Pinpoint the cell where the given text exists, returning its (x, y) midpoint coordinate. 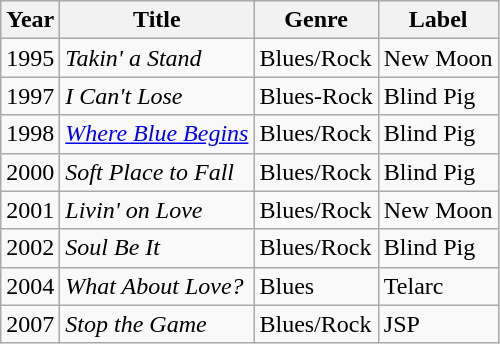
1998 (30, 134)
Telarc (438, 286)
What About Love? (157, 286)
Stop the Game (157, 324)
2007 (30, 324)
Soul Be It (157, 248)
Takin' a Stand (157, 58)
Soft Place to Fall (157, 172)
Blues-Rock (316, 96)
Year (30, 20)
2001 (30, 210)
2002 (30, 248)
I Can't Lose (157, 96)
2004 (30, 286)
2000 (30, 172)
JSP (438, 324)
Genre (316, 20)
Blues (316, 286)
1997 (30, 96)
Livin' on Love (157, 210)
1995 (30, 58)
Where Blue Begins (157, 134)
Title (157, 20)
Label (438, 20)
